From the cell containing the given text, extract its center point as [X, Y] coordinate. 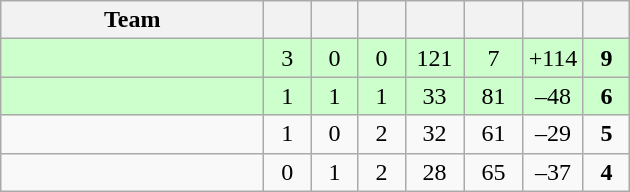
–37 [553, 172]
61 [494, 134]
5 [606, 134]
–29 [553, 134]
–48 [553, 96]
28 [434, 172]
Team [132, 20]
6 [606, 96]
+114 [553, 58]
9 [606, 58]
33 [434, 96]
3 [288, 58]
4 [606, 172]
65 [494, 172]
81 [494, 96]
121 [434, 58]
32 [434, 134]
7 [494, 58]
